Capture the cell that displays the provided text and extract its [X, Y] central coordinate. 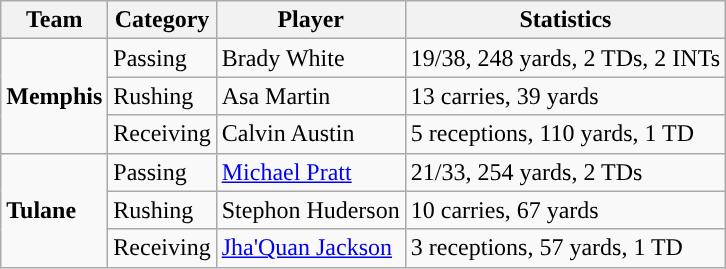
Category [162, 20]
Asa Martin [310, 96]
19/38, 248 yards, 2 TDs, 2 INTs [565, 58]
Michael Pratt [310, 172]
Statistics [565, 20]
10 carries, 67 yards [565, 210]
Tulane [54, 210]
Stephon Huderson [310, 210]
Memphis [54, 96]
21/33, 254 yards, 2 TDs [565, 172]
5 receptions, 110 yards, 1 TD [565, 134]
3 receptions, 57 yards, 1 TD [565, 248]
13 carries, 39 yards [565, 96]
Jha'Quan Jackson [310, 248]
Team [54, 20]
Brady White [310, 58]
Calvin Austin [310, 134]
Player [310, 20]
